Provide the (x, y) coordinate of the cell's center where the given text is located.  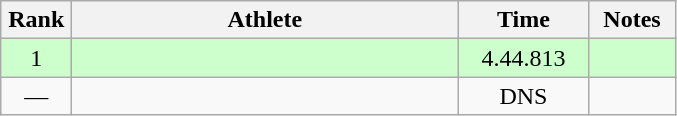
1 (36, 58)
Rank (36, 20)
— (36, 96)
Time (524, 20)
DNS (524, 96)
4.44.813 (524, 58)
Athlete (265, 20)
Notes (632, 20)
